Return the [x, y] coordinate for the center point of the cell that contains the specified text.  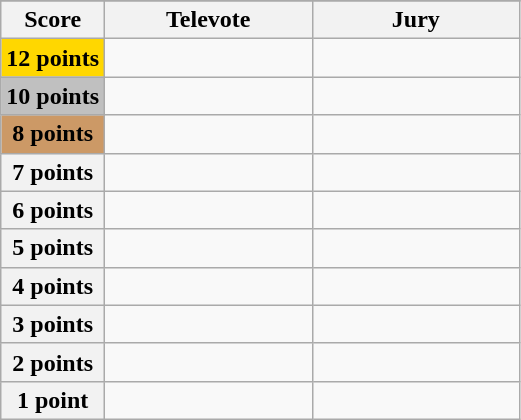
5 points [53, 248]
10 points [53, 96]
Jury [416, 20]
3 points [53, 324]
12 points [53, 58]
7 points [53, 172]
2 points [53, 362]
Televote [209, 20]
8 points [53, 134]
6 points [53, 210]
4 points [53, 286]
1 point [53, 400]
Score [53, 20]
